Provide the [x, y] coordinate of the cell's center where the given text is located.  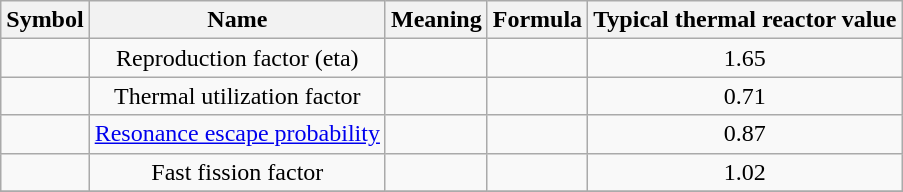
Symbol [45, 20]
Resonance escape probability [237, 134]
1.02 [745, 172]
Reproduction factor (eta) [237, 58]
Fast fission factor [237, 172]
1.65 [745, 58]
Typical thermal reactor value [745, 20]
Name [237, 20]
0.71 [745, 96]
0.87 [745, 134]
Thermal utilization factor [237, 96]
Formula [537, 20]
Meaning [436, 20]
